Scan for the cell matching the given text and deliver its [X, Y] coordinate at center. 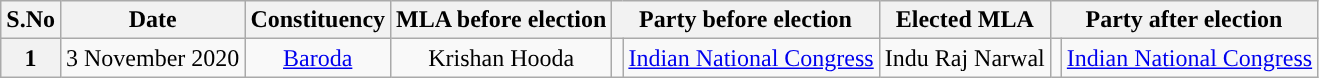
Baroda [318, 58]
Date [152, 20]
Elected MLA [964, 20]
Indu Raj Narwal [964, 58]
Krishan Hooda [502, 58]
Party after election [1184, 20]
Party before election [746, 20]
S.No [31, 20]
Constituency [318, 20]
1 [31, 58]
MLA before election [502, 20]
3 November 2020 [152, 58]
